Locate the cell with the specified text and output its [X, Y] center coordinate. 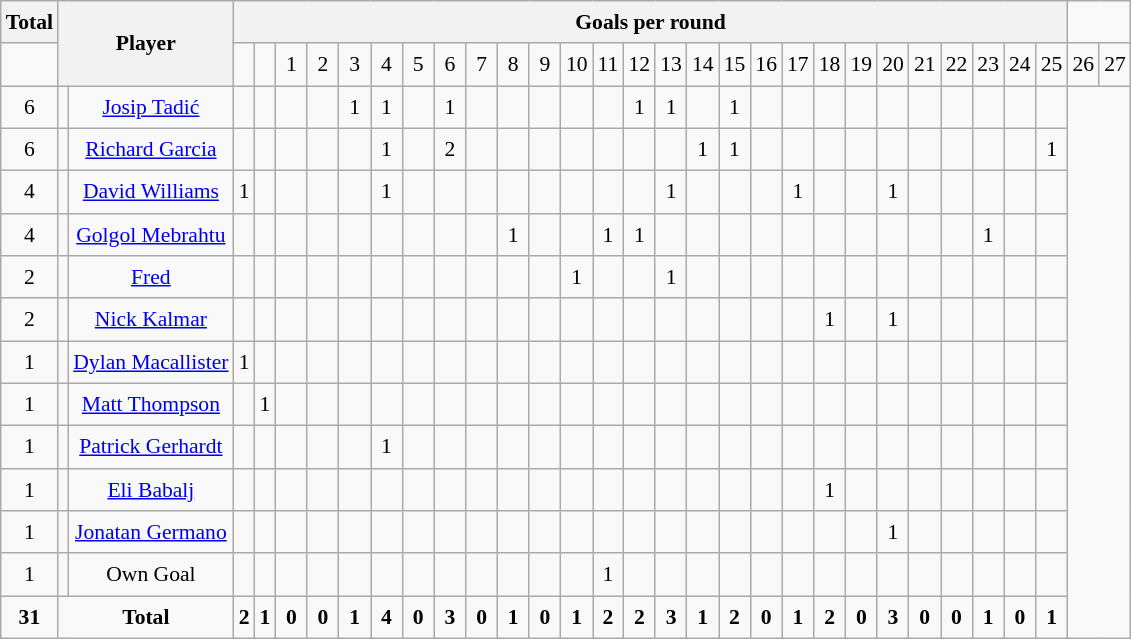
Patrick Gerhardt [150, 448]
15 [735, 66]
21 [925, 66]
Richard Garcia [150, 150]
12 [639, 66]
Goals per round [651, 22]
Josip Tadić [150, 108]
Nick Kalmar [150, 320]
David Williams [150, 192]
Golgol Mebrahtu [150, 236]
27 [1115, 66]
Jonatan Germano [150, 532]
23 [988, 66]
24 [1020, 66]
18 [830, 66]
31 [30, 618]
19 [861, 66]
5 [418, 66]
22 [957, 66]
Fred [150, 278]
26 [1083, 66]
25 [1052, 66]
Player [146, 44]
7 [482, 66]
13 [671, 66]
8 [513, 66]
Dylan Macallister [150, 362]
Matt Thompson [150, 406]
Own Goal [150, 576]
11 [608, 66]
Eli Babalj [150, 490]
14 [703, 66]
10 [577, 66]
17 [798, 66]
9 [545, 66]
16 [766, 66]
20 [893, 66]
